Identify which cell holds the provided text, then report its [X, Y] central coordinate. 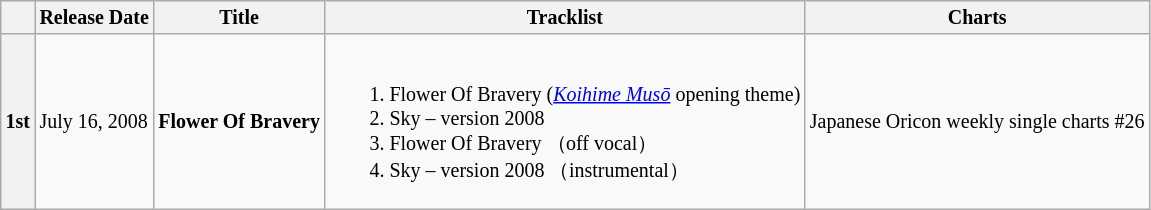
Flower Of Bravery [238, 122]
Title [238, 18]
Charts [977, 18]
Flower Of Bravery (Koihime Musō opening theme)Sky – version 2008Flower Of Bravery （off vocal）Sky – version 2008 （instrumental） [565, 122]
Tracklist [565, 18]
Japanese Oricon weekly single charts #26 [977, 122]
1st [18, 122]
July 16, 2008 [94, 122]
Release Date [94, 18]
